From the cell containing the given text, extract its center point as [X, Y] coordinate. 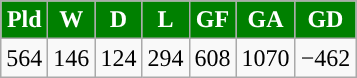
−462 [326, 58]
GD [326, 20]
608 [212, 58]
GA [266, 20]
146 [72, 58]
W [72, 20]
Pld [24, 20]
1070 [266, 58]
124 [118, 58]
GF [212, 20]
D [118, 20]
294 [166, 58]
L [166, 20]
564 [24, 58]
